Scan for the cell matching the given text and deliver its (x, y) coordinate at center. 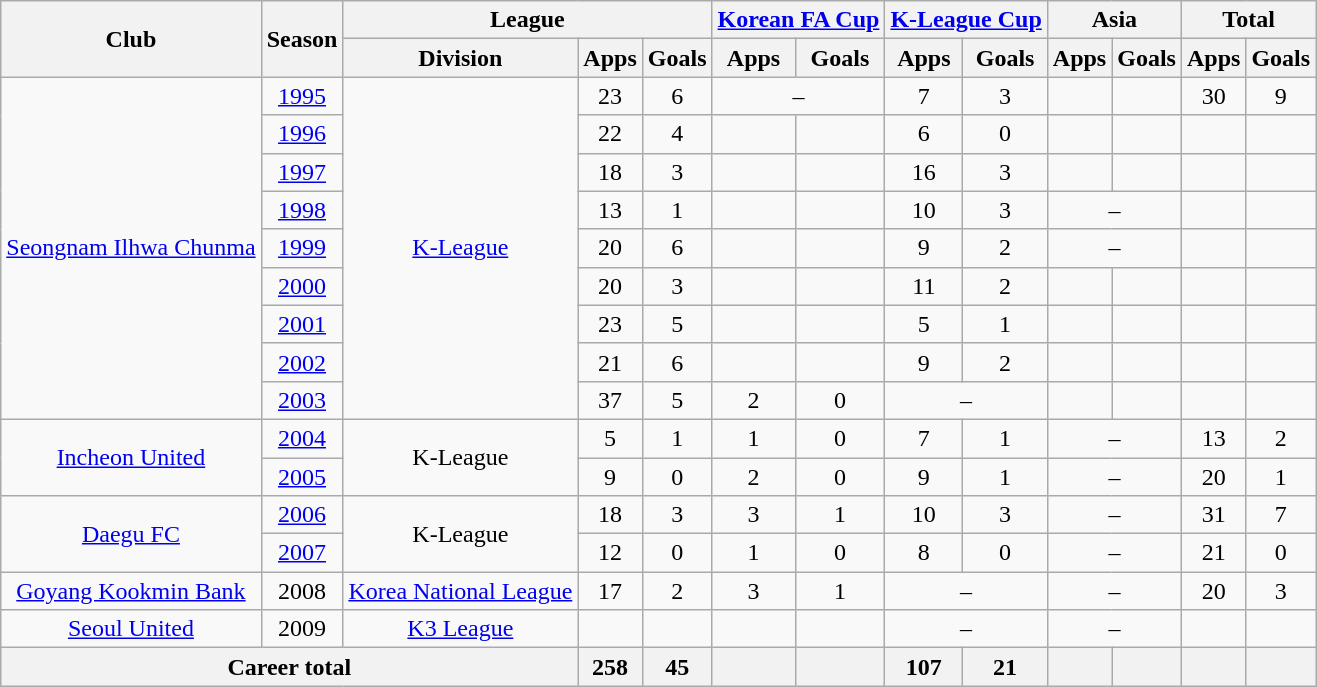
107 (924, 667)
Career total (290, 667)
K-League Cup (966, 20)
Seoul United (131, 629)
2004 (302, 438)
2002 (302, 362)
1996 (302, 134)
Asia (1114, 20)
Goyang Kookmin Bank (131, 591)
1995 (302, 96)
37 (610, 400)
1998 (302, 210)
30 (1213, 96)
11 (924, 286)
2006 (302, 515)
22 (610, 134)
Incheon United (131, 457)
258 (610, 667)
Total (1248, 20)
12 (610, 553)
2007 (302, 553)
2008 (302, 591)
17 (610, 591)
2005 (302, 477)
K3 League (460, 629)
45 (677, 667)
4 (677, 134)
Daegu FC (131, 534)
Korea National League (460, 591)
1997 (302, 172)
2009 (302, 629)
League (528, 20)
8 (924, 553)
1999 (302, 248)
2001 (302, 324)
Korean FA Cup (798, 20)
Season (302, 39)
Division (460, 58)
Seongnam Ilhwa Chunma (131, 248)
Club (131, 39)
2000 (302, 286)
16 (924, 172)
31 (1213, 515)
2003 (302, 400)
